Find where the given text appears and provide that cell's center as [X, Y] coordinate. 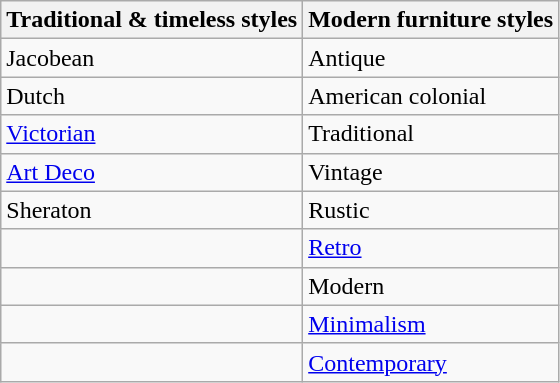
Traditional [431, 134]
Victorian [152, 134]
Antique [431, 58]
Sheraton [152, 210]
Modern furniture styles [431, 20]
Art Deco [152, 172]
Rustic [431, 210]
Traditional & timeless styles [152, 20]
Dutch [152, 96]
Contemporary [431, 362]
Vintage [431, 172]
Minimalism [431, 324]
Jacobean [152, 58]
American colonial [431, 96]
Modern [431, 286]
Retro [431, 248]
